Search for the cell housing the specified text and yield its (x, y) center coordinate. 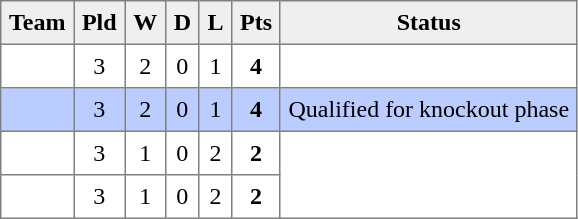
Qualified for knockout phase (428, 110)
D (182, 23)
Pld (100, 23)
Pts (256, 23)
W (145, 23)
Team (38, 23)
L (216, 23)
Status (428, 23)
